Extract the [X, Y] coordinate from the center of the cell holding the provided text.  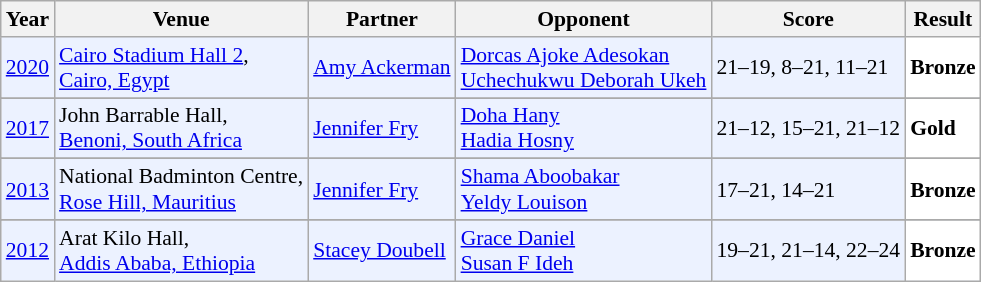
2013 [28, 190]
Arat Kilo Hall,Addis Ababa, Ethiopia [181, 250]
John Barrable Hall,Benoni, South Africa [181, 128]
Venue [181, 19]
Doha Hany Hadia Hosny [584, 128]
Amy Ackerman [382, 68]
Opponent [584, 19]
Stacey Doubell [382, 250]
Score [808, 19]
Partner [382, 19]
2020 [28, 68]
17–21, 14–21 [808, 190]
21–19, 8–21, 11–21 [808, 68]
21–12, 15–21, 21–12 [808, 128]
Shama Aboobakar Yeldy Louison [584, 190]
Dorcas Ajoke Adesokan Uchechukwu Deborah Ukeh [584, 68]
19–21, 21–14, 22–24 [808, 250]
Gold [943, 128]
Result [943, 19]
Year [28, 19]
National Badminton Centre,Rose Hill, Mauritius [181, 190]
2012 [28, 250]
Cairo Stadium Hall 2,Cairo, Egypt [181, 68]
Grace Daniel Susan F Ideh [584, 250]
2017 [28, 128]
